For the text-containing cell, return its midpoint in [x, y] coordinate format. 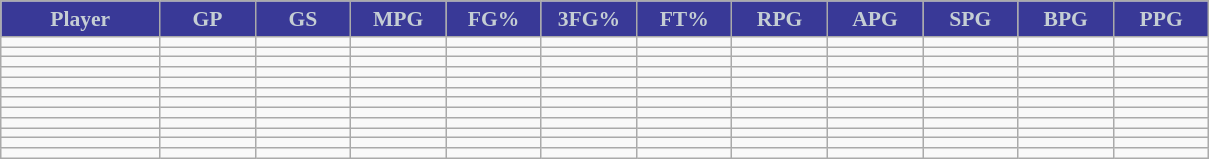
3FG% [588, 19]
GS [302, 19]
RPG [780, 19]
MPG [398, 19]
GP [208, 19]
PPG [1161, 19]
SPG [970, 19]
FG% [494, 19]
Player [80, 19]
BPG [1066, 19]
APG [874, 19]
FT% [684, 19]
